Identify which cell holds the provided text, then report its (X, Y) central coordinate. 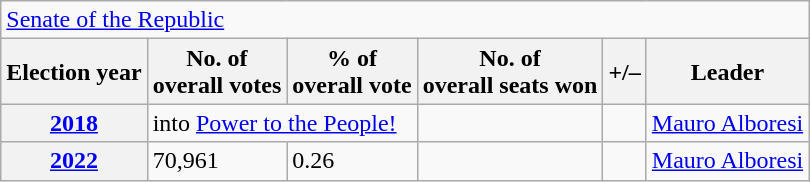
Election year (74, 72)
2022 (74, 161)
% ofoverall vote (352, 72)
0.26 (352, 161)
Leader (727, 72)
into Power to the People! (282, 123)
No. ofoverall votes (217, 72)
70,961 (217, 161)
+/– (624, 72)
Senate of the Republic (405, 20)
No. ofoverall seats won (510, 72)
2018 (74, 123)
